Scan for the cell matching the given text and deliver its [X, Y] coordinate at center. 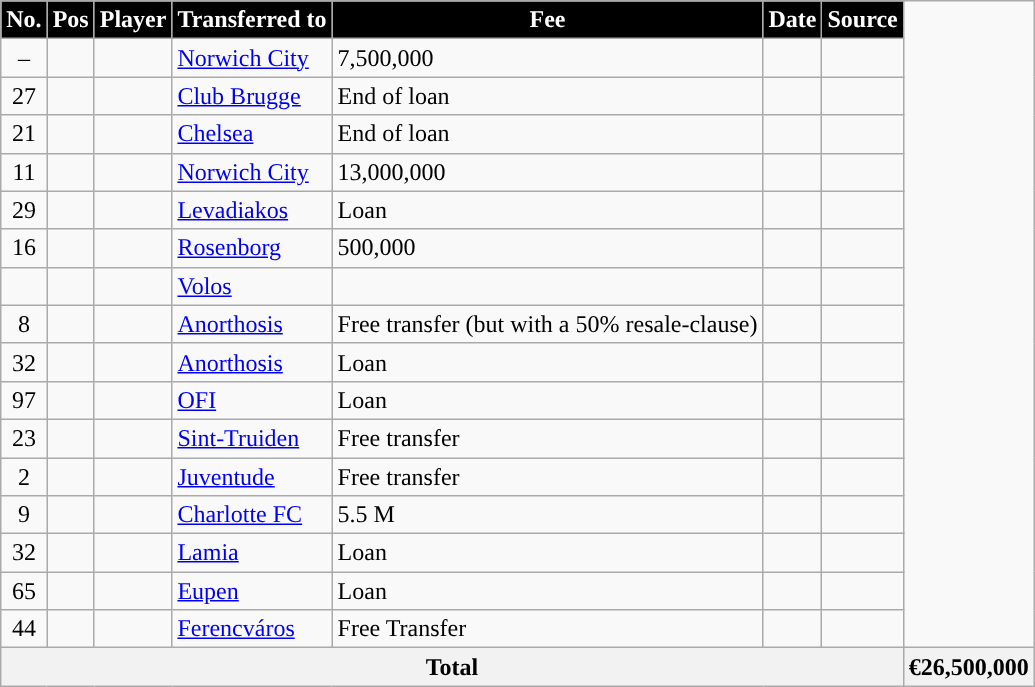
9 [24, 515]
Free Transfer [548, 629]
5.5 M [548, 515]
Transferred to [252, 20]
7,500,000 [548, 58]
– [24, 58]
44 [24, 629]
Free transfer (but with a 50% resale-clause) [548, 324]
Pos [70, 20]
21 [24, 134]
16 [24, 248]
Eupen [252, 591]
500,000 [548, 248]
Volos [252, 286]
13,000,000 [548, 172]
Lamia [252, 553]
11 [24, 172]
29 [24, 210]
Total [452, 667]
Club Brugge [252, 96]
Ferencváros [252, 629]
97 [24, 400]
Fee [548, 20]
Source [862, 20]
Charlotte FC [252, 515]
27 [24, 96]
€26,500,000 [968, 667]
Sint-Truiden [252, 438]
8 [24, 324]
Rosenborg [252, 248]
No. [24, 20]
23 [24, 438]
Chelsea [252, 134]
Player [133, 20]
Levadiakos [252, 210]
OFI [252, 400]
Juventude [252, 477]
65 [24, 591]
2 [24, 477]
Date [792, 20]
